Return the [X, Y] coordinate for the center point of the cell that contains the specified text.  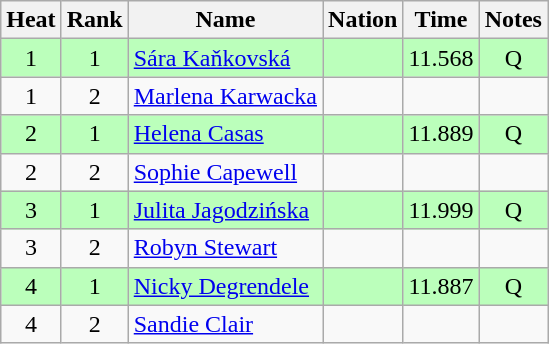
Name [225, 20]
11.887 [441, 286]
Sophie Capewell [225, 172]
Sandie Clair [225, 324]
Rank [94, 20]
11.999 [441, 210]
Nation [363, 20]
Time [441, 20]
Heat [31, 20]
11.568 [441, 58]
Notes [513, 20]
Sára Kaňkovská [225, 58]
Marlena Karwacka [225, 96]
Helena Casas [225, 134]
Julita Jagodzińska [225, 210]
Nicky Degrendele [225, 286]
11.889 [441, 134]
Robyn Stewart [225, 248]
